Determine the (X, Y) coordinate at the center of the cell enclosing the given text.  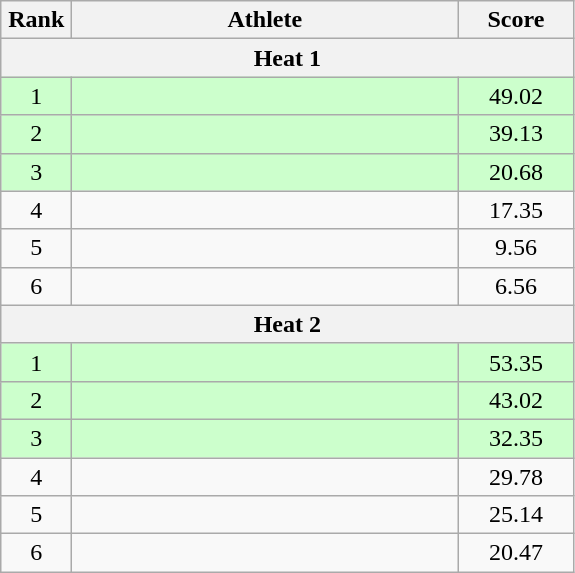
32.35 (516, 438)
Athlete (265, 20)
20.68 (516, 172)
6.56 (516, 286)
Score (516, 20)
39.13 (516, 134)
53.35 (516, 362)
49.02 (516, 96)
9.56 (516, 248)
17.35 (516, 210)
29.78 (516, 477)
Heat 2 (288, 324)
43.02 (516, 400)
Heat 1 (288, 58)
Rank (36, 20)
20.47 (516, 553)
25.14 (516, 515)
